From the cell containing the given text, extract its center point as [x, y] coordinate. 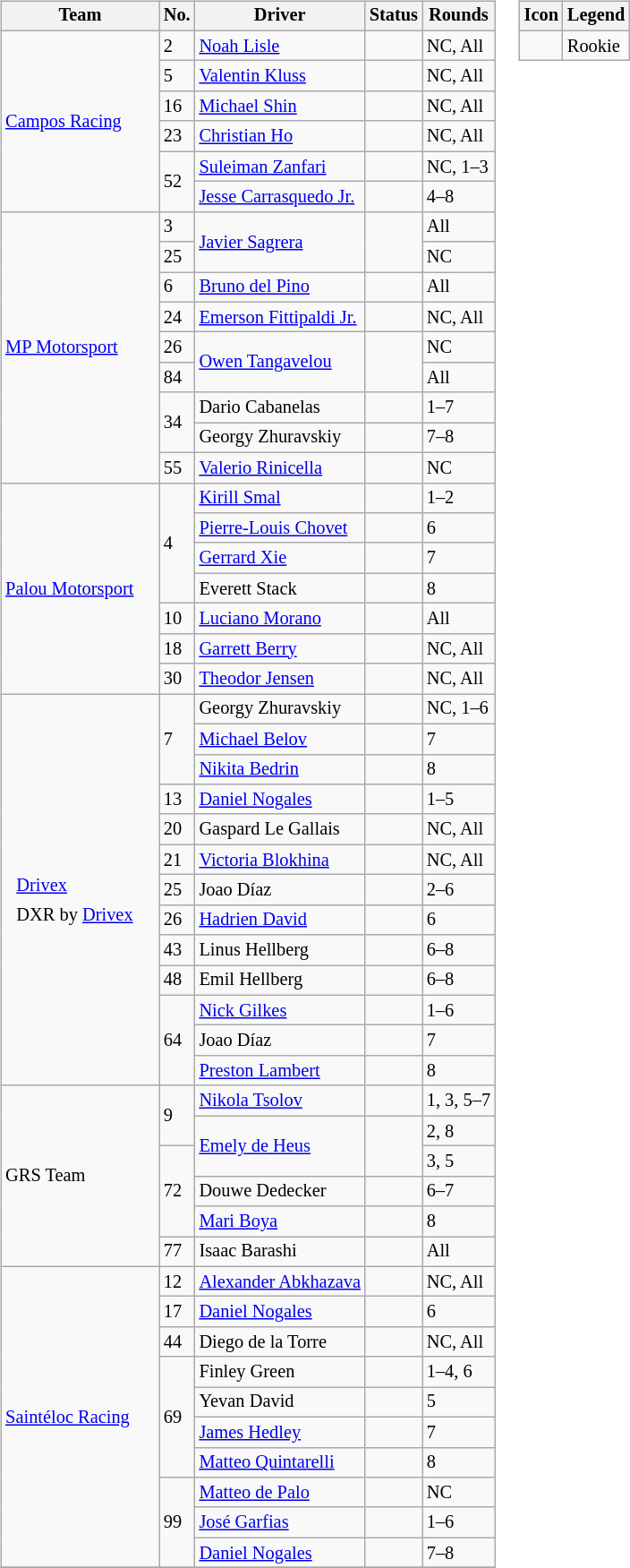
Team [81, 16]
17 [177, 1312]
MP Motorsport [81, 347]
13 [177, 800]
Douwe Dedecker [280, 1191]
Valentin Kluss [280, 76]
Kirill Smal [280, 498]
Linus Hellberg [280, 950]
Status [394, 16]
Drivex DXR by Drivex [81, 890]
Victoria Blokhina [280, 860]
Emil Hellberg [280, 981]
Pierre-Louis Chovet [280, 528]
1–2 [458, 498]
20 [177, 829]
Matteo Quintarelli [280, 1462]
3, 5 [458, 1161]
2, 8 [458, 1131]
Suleiman Zanfari [280, 167]
Driver [280, 16]
Everett Stack [280, 588]
Michael Belov [280, 739]
James Hedley [280, 1432]
Noah Lisle [280, 46]
Nikola Tsolov [280, 1101]
Garrett Berry [280, 648]
18 [177, 648]
72 [177, 1191]
Valerio Rinicella [280, 467]
30 [177, 679]
GRS Team [81, 1176]
48 [177, 981]
34 [177, 423]
Christian Ho [280, 136]
16 [177, 107]
Nick Gilkes [280, 1010]
52 [177, 181]
55 [177, 467]
Michael Shin [280, 107]
Isaac Barashi [280, 1252]
10 [177, 619]
4 [177, 543]
Matteo de Palo [280, 1493]
Javier Sagrera [280, 242]
No. [177, 16]
Finley Green [280, 1372]
NC, 1–3 [458, 167]
Bruno del Pino [280, 287]
José Garfias [280, 1522]
Alexander Abkhazava [280, 1281]
6–7 [458, 1191]
Palou Motorsport [81, 588]
Campos Racing [81, 121]
Diego de la Torre [280, 1342]
Dario Cabanelas [280, 407]
9 [177, 1116]
1, 3, 5–7 [458, 1101]
77 [177, 1252]
99 [177, 1522]
Mari Boya [280, 1221]
Icon [541, 16]
Gaspard Le Gallais [280, 829]
Rounds [458, 16]
Jesse Carrasquedo Jr. [280, 197]
Gerrard Xie [280, 558]
Preston Lambert [280, 1071]
Yevan David [280, 1402]
2 [177, 46]
DXR by Drivex [74, 915]
NC, 1–6 [458, 709]
43 [177, 950]
4–8 [458, 197]
1–5 [458, 800]
1–4, 6 [458, 1372]
Emely de Heus [280, 1146]
24 [177, 317]
Theodor Jensen [280, 679]
Legend [596, 16]
Owen Tangavelou [280, 362]
Rookie [596, 46]
64 [177, 1041]
21 [177, 860]
12 [177, 1281]
2–6 [458, 890]
44 [177, 1342]
Saintéloc Racing [81, 1417]
Drivex [74, 886]
84 [177, 378]
69 [177, 1417]
23 [177, 136]
Nikita Bedrin [280, 769]
Hadrien David [280, 920]
Emerson Fittipaldi Jr. [280, 317]
Luciano Morano [280, 619]
1–7 [458, 407]
3 [177, 227]
